Pinpoint the cell where the given text exists, returning its (X, Y) midpoint coordinate. 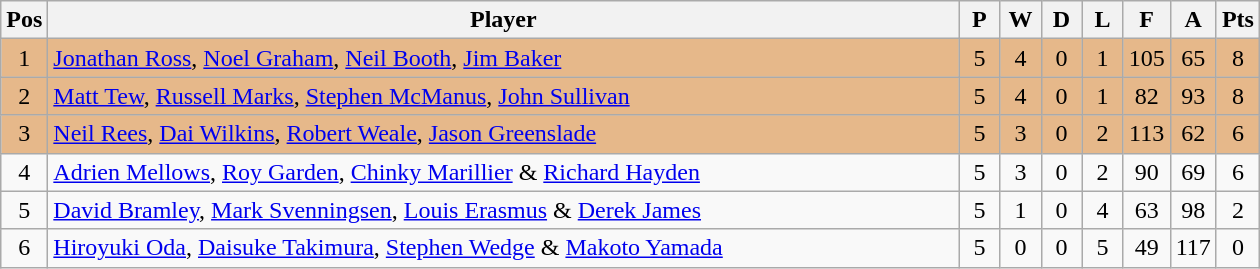
90 (1146, 172)
49 (1146, 248)
Pos (24, 20)
69 (1193, 172)
L (1102, 20)
Neil Rees, Dai Wilkins, Robert Weale, Jason Greenslade (504, 134)
65 (1193, 58)
82 (1146, 96)
93 (1193, 96)
David Bramley, Mark Svenningsen, Louis Erasmus & Derek James (504, 210)
P (980, 20)
Player (504, 20)
Jonathan Ross, Noel Graham, Neil Booth, Jim Baker (504, 58)
62 (1193, 134)
W (1020, 20)
105 (1146, 58)
Hiroyuki Oda, Daisuke Takimura, Stephen Wedge & Makoto Yamada (504, 248)
F (1146, 20)
Matt Tew, Russell Marks, Stephen McManus, John Sullivan (504, 96)
Adrien Mellows, Roy Garden, Chinky Marillier & Richard Hayden (504, 172)
D (1062, 20)
113 (1146, 134)
Pts (1238, 20)
117 (1193, 248)
A (1193, 20)
63 (1146, 210)
98 (1193, 210)
